Return the [x, y] coordinate for the center point of the cell that contains the specified text.  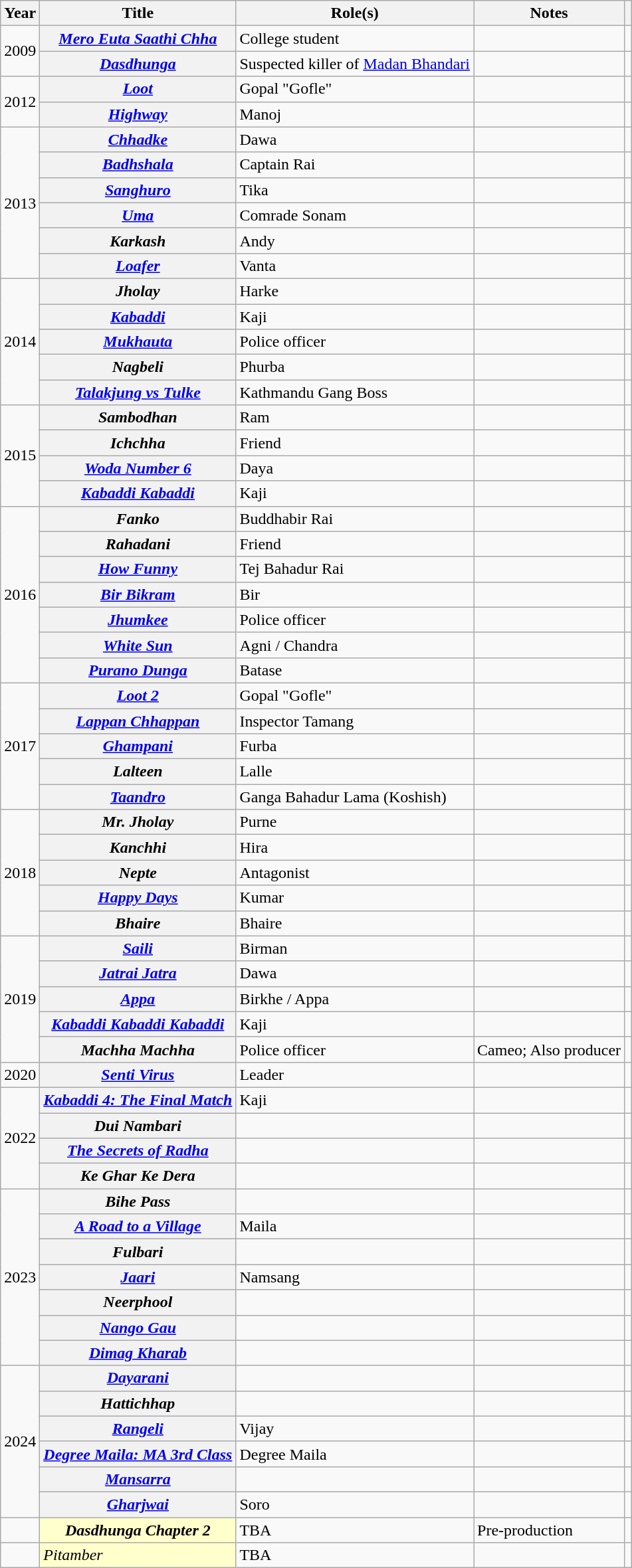
Purne [355, 822]
Gharjwai [138, 1504]
How Funny [138, 569]
Buddhabir Rai [355, 519]
2024 [20, 1441]
Senti Virus [138, 1075]
Kabaddi 4: The Final Match [138, 1100]
2019 [20, 999]
Woda Number 6 [138, 468]
Title [138, 13]
Mukhauta [138, 342]
Dui Nambari [138, 1126]
Hira [355, 847]
Taandro [138, 797]
Ganga Bahadur Lama (Koshish) [355, 797]
Loafer [138, 266]
Fanko [138, 519]
Rahadani [138, 544]
2018 [20, 873]
Jatrai Jatra [138, 974]
2014 [20, 341]
Loot [138, 89]
2017 [20, 746]
Notes [549, 13]
Manoj [355, 114]
Kabaddi Kabaddi Kabaddi [138, 1024]
Bir Bikram [138, 594]
Rangeli [138, 1429]
Sambodhan [138, 418]
Vijay [355, 1429]
Nepte [138, 873]
Andy [355, 240]
Ghampani [138, 746]
Lappan Chhappan [138, 721]
Fulbari [138, 1252]
Tej Bahadur Rai [355, 569]
2013 [20, 203]
Badhshala [138, 165]
College student [355, 39]
Mansarra [138, 1479]
Agni / Chandra [355, 645]
Uma [138, 215]
Talakjung vs Tulke [138, 392]
Ke Ghar Ke Dera [138, 1176]
Leader [355, 1075]
Nango Gau [138, 1328]
Inspector Tamang [355, 721]
Dasdhunga Chapter 2 [138, 1529]
Kumar [355, 898]
Degree Maila [355, 1454]
Loot 2 [138, 695]
Dasdhunga [138, 64]
Bir [355, 594]
Cameo; Also producer [549, 1049]
Sanghuro [138, 190]
Machha Machha [138, 1049]
Phurba [355, 367]
Captain Rai [355, 165]
Year [20, 13]
Happy Days [138, 898]
The Secrets of Radha [138, 1151]
Dimag Kharab [138, 1353]
Jaari [138, 1277]
2020 [20, 1075]
Mero Euta Saathi Chha [138, 39]
Neerphool [138, 1302]
Kabaddi Kabaddi [138, 493]
Saili [138, 948]
Jhumkee [138, 620]
Karkash [138, 240]
Lalle [355, 772]
Birkhe / Appa [355, 999]
Kathmandu Gang Boss [355, 392]
2015 [20, 456]
2009 [20, 51]
Chhadke [138, 139]
Birman [355, 948]
2012 [20, 102]
Furba [355, 746]
Suspected killer of Madan Bhandari [355, 64]
Role(s) [355, 13]
Pre-production [549, 1529]
Vanta [355, 266]
2023 [20, 1277]
Namsang [355, 1277]
Ram [355, 418]
Comrade Sonam [355, 215]
Jholay [138, 291]
Maila [355, 1227]
Ichchha [138, 443]
Batase [355, 670]
Hattichhap [138, 1403]
Degree Maila: MA 3rd Class [138, 1454]
Nagbeli [138, 367]
Highway [138, 114]
Bihe Pass [138, 1201]
Appa [138, 999]
Kabaddi [138, 317]
A Road to a Village [138, 1227]
2016 [20, 594]
Tika [355, 190]
Mr. Jholay [138, 822]
Antagonist [355, 873]
Pitamber [138, 1555]
Purano Dunga [138, 670]
Dayarani [138, 1378]
Lalteen [138, 772]
Daya [355, 468]
Kanchhi [138, 847]
Soro [355, 1504]
Harke [355, 291]
2022 [20, 1138]
White Sun [138, 645]
